Find where the given text appears and provide that cell's center as (x, y) coordinate. 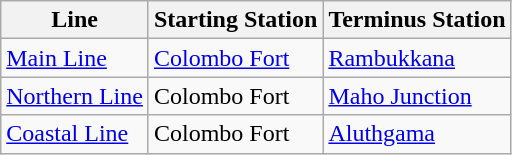
Maho Junction (417, 96)
Terminus Station (417, 20)
Line (75, 20)
Rambukkana (417, 58)
Northern Line (75, 96)
Starting Station (235, 20)
Aluthgama (417, 134)
Coastal Line (75, 134)
Main Line (75, 58)
